Output the [X, Y] coordinate of the center of the cell containing the given text.  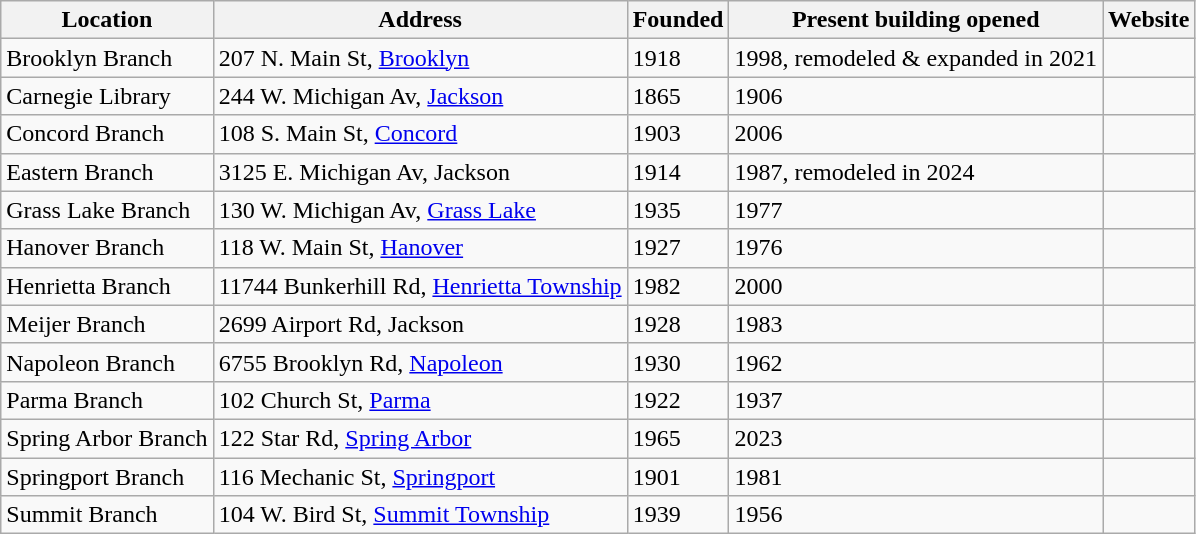
Website [1149, 20]
Founded [678, 20]
130 W. Michigan Av, Grass Lake [420, 210]
1865 [678, 96]
Address [420, 20]
2000 [916, 286]
3125 E. Michigan Av, Jackson [420, 172]
Carnegie Library [107, 96]
1977 [916, 210]
Hanover Branch [107, 248]
1939 [678, 515]
122 Star Rd, Spring Arbor [420, 438]
1998, remodeled & expanded in 2021 [916, 58]
11744 Bunkerhill Rd, Henrietta Township [420, 286]
244 W. Michigan Av, Jackson [420, 96]
Grass Lake Branch [107, 210]
1962 [916, 362]
Concord Branch [107, 134]
1982 [678, 286]
2023 [916, 438]
1914 [678, 172]
1918 [678, 58]
Spring Arbor Branch [107, 438]
102 Church St, Parma [420, 400]
Parma Branch [107, 400]
116 Mechanic St, Springport [420, 477]
1987, remodeled in 2024 [916, 172]
118 W. Main St, Hanover [420, 248]
Eastern Branch [107, 172]
Location [107, 20]
Brooklyn Branch [107, 58]
Meijer Branch [107, 324]
1930 [678, 362]
1901 [678, 477]
1906 [916, 96]
1928 [678, 324]
1903 [678, 134]
1937 [916, 400]
2006 [916, 134]
2699 Airport Rd, Jackson [420, 324]
1965 [678, 438]
104 W. Bird St, Summit Township [420, 515]
1935 [678, 210]
1981 [916, 477]
6755 Brooklyn Rd, Napoleon [420, 362]
1922 [678, 400]
Summit Branch [107, 515]
Henrietta Branch [107, 286]
207 N. Main St, Brooklyn [420, 58]
Napoleon Branch [107, 362]
Present building opened [916, 20]
1976 [916, 248]
1956 [916, 515]
Springport Branch [107, 477]
108 S. Main St, Concord [420, 134]
1983 [916, 324]
1927 [678, 248]
